For the text-containing cell, return its midpoint in [X, Y] coordinate format. 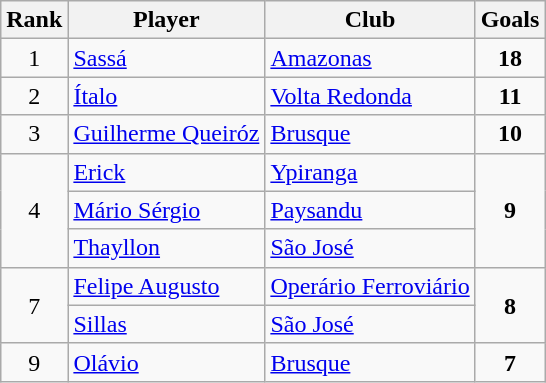
4 [34, 210]
3 [34, 134]
Olávio [166, 362]
Erick [166, 172]
Felipe Augusto [166, 286]
Sassá [166, 58]
2 [34, 96]
10 [510, 134]
Volta Redonda [370, 96]
8 [510, 305]
1 [34, 58]
Operário Ferroviário [370, 286]
Amazonas [370, 58]
Thayllon [166, 248]
11 [510, 96]
Mário Sérgio [166, 210]
Sillas [166, 324]
18 [510, 58]
Ypiranga [370, 172]
Club [370, 20]
Ítalo [166, 96]
Paysandu [370, 210]
Player [166, 20]
Goals [510, 20]
Rank [34, 20]
Guilherme Queiróz [166, 134]
